Return the (X, Y) coordinate for the center point of the cell that contains the specified text.  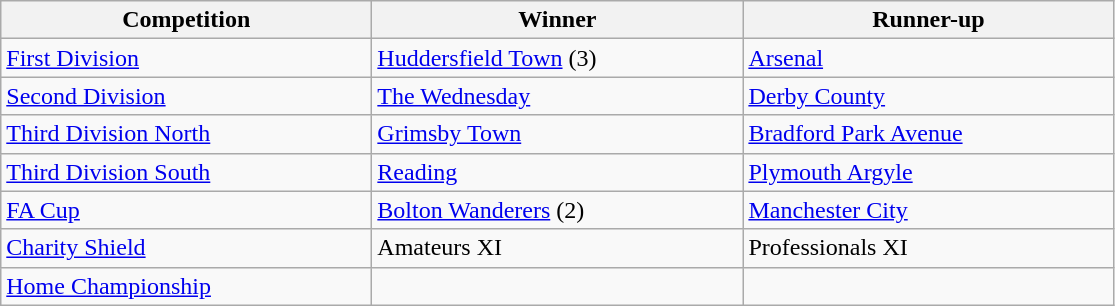
Bolton Wanderers (2) (558, 210)
Plymouth Argyle (928, 172)
The Wednesday (558, 96)
FA Cup (186, 210)
Bradford Park Avenue (928, 134)
Second Division (186, 96)
Third Division North (186, 134)
Huddersfield Town (3) (558, 58)
Manchester City (928, 210)
Arsenal (928, 58)
Runner-up (928, 20)
Home Championship (186, 286)
Winner (558, 20)
Competition (186, 20)
First Division (186, 58)
Derby County (928, 96)
Charity Shield (186, 248)
Amateurs XI (558, 248)
Third Division South (186, 172)
Grimsby Town (558, 134)
Reading (558, 172)
Professionals XI (928, 248)
